For the text-containing cell, return its midpoint in (x, y) coordinate format. 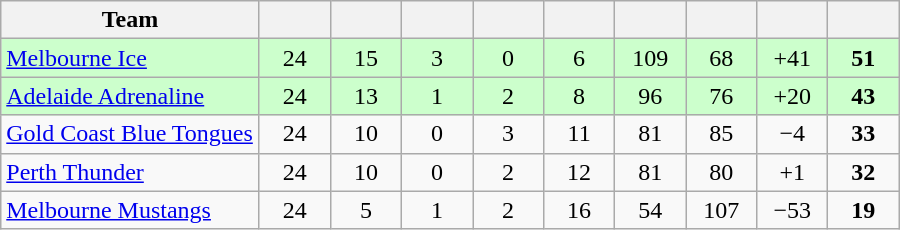
13 (366, 96)
−53 (792, 210)
8 (580, 96)
68 (722, 58)
15 (366, 58)
+1 (792, 172)
16 (580, 210)
43 (864, 96)
54 (650, 210)
Melbourne Mustangs (130, 210)
+41 (792, 58)
32 (864, 172)
Team (130, 20)
107 (722, 210)
85 (722, 134)
6 (580, 58)
80 (722, 172)
12 (580, 172)
Gold Coast Blue Tongues (130, 134)
96 (650, 96)
51 (864, 58)
Adelaide Adrenaline (130, 96)
Perth Thunder (130, 172)
−4 (792, 134)
11 (580, 134)
+20 (792, 96)
109 (650, 58)
Melbourne Ice (130, 58)
5 (366, 210)
33 (864, 134)
19 (864, 210)
76 (722, 96)
